Return the (X, Y) coordinate for the center point of the cell that contains the specified text.  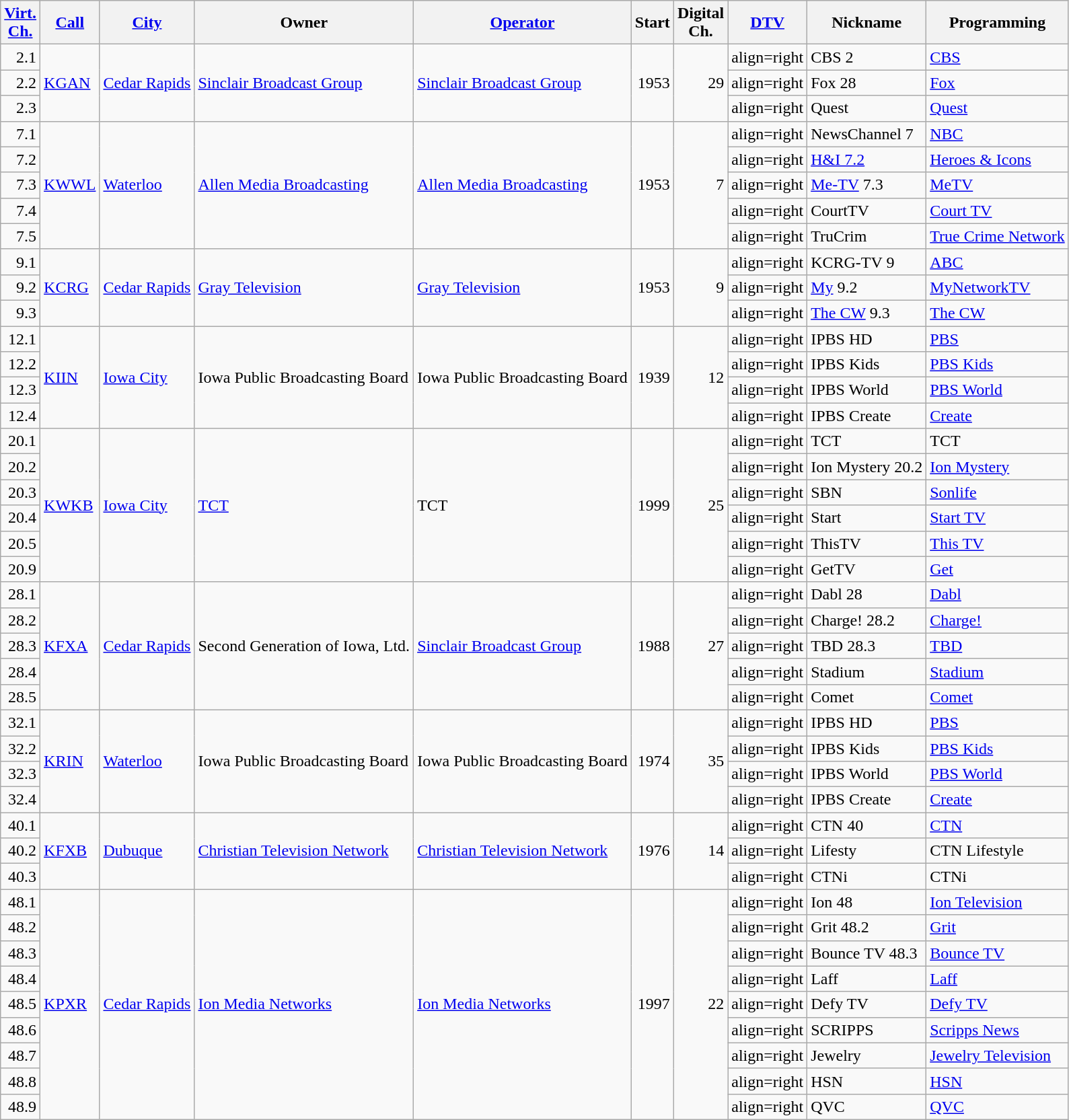
32.4 (20, 800)
40.3 (20, 876)
1974 (653, 761)
Ion Mystery (998, 467)
TruCrim (867, 236)
TBD 28.3 (867, 646)
H&I 7.2 (867, 159)
28.2 (20, 620)
7.2 (20, 159)
Ion Television (998, 902)
32.1 (20, 722)
20.5 (20, 544)
12.1 (20, 338)
1999 (653, 505)
48.5 (20, 1004)
48.1 (20, 902)
TBD (998, 646)
Nickname (867, 23)
CourtTV (867, 211)
Ion 48 (867, 902)
9.3 (20, 313)
Get (998, 569)
NBC (998, 134)
32.2 (20, 749)
12.3 (20, 390)
1988 (653, 646)
20.2 (20, 467)
Dubuque (147, 851)
Second Generation of Iowa, Ltd. (304, 646)
7.5 (20, 236)
25 (700, 505)
KRIN (70, 761)
7 (700, 185)
48.9 (20, 1107)
The CW 9.3 (867, 313)
29 (700, 83)
Heroes & Icons (998, 159)
48.8 (20, 1081)
2.2 (20, 83)
NewsChannel 7 (867, 134)
City (147, 23)
This TV (998, 544)
Lifesty (867, 851)
KWKB (70, 505)
28.3 (20, 646)
Fox (998, 83)
48.7 (20, 1055)
35 (700, 761)
20.3 (20, 492)
28.1 (20, 595)
True Crime Network (998, 236)
48.6 (20, 1030)
Dabl 28 (867, 595)
Scripps News (998, 1030)
1976 (653, 851)
Me-TV 7.3 (867, 185)
28.4 (20, 671)
My 9.2 (867, 287)
Jewelry Television (998, 1055)
KCRG (70, 287)
DTV (768, 23)
12 (700, 377)
CBS 2 (867, 57)
40.1 (20, 825)
Bounce TV 48.3 (867, 953)
20.1 (20, 441)
CTN 40 (867, 825)
CTN (998, 825)
KFXB (70, 851)
Court TV (998, 211)
Fox 28 (867, 83)
12.2 (20, 365)
Start TV (998, 518)
Jewelry (867, 1055)
SCRIPPS (867, 1030)
1939 (653, 377)
CTN Lifestyle (998, 851)
2.3 (20, 108)
Grit (998, 928)
DigitalCh. (700, 23)
KCRG-TV 9 (867, 262)
Sonlife (998, 492)
The CW (998, 313)
48.3 (20, 953)
20.4 (20, 518)
Charge! (998, 620)
27 (700, 646)
MyNetworkTV (998, 287)
Call (70, 23)
Bounce TV (998, 953)
GetTV (867, 569)
Programming (998, 23)
2.1 (20, 57)
Operator (523, 23)
KWWL (70, 185)
Dabl (998, 595)
9 (700, 287)
32.3 (20, 774)
1997 (653, 1005)
KPXR (70, 1005)
Owner (304, 23)
14 (700, 851)
12.4 (20, 416)
CBS (998, 57)
7.3 (20, 185)
SBN (867, 492)
Charge! 28.2 (867, 620)
ThisTV (867, 544)
KGAN (70, 83)
KFXA (70, 646)
22 (700, 1005)
Grit 48.2 (867, 928)
48.4 (20, 979)
28.5 (20, 697)
9.2 (20, 287)
7.1 (20, 134)
9.1 (20, 262)
MeTV (998, 185)
Virt.Ch. (20, 23)
7.4 (20, 211)
KIIN (70, 377)
48.2 (20, 928)
Ion Mystery 20.2 (867, 467)
20.9 (20, 569)
ABC (998, 262)
40.2 (20, 851)
